Extract the (x, y) coordinate from the center of the cell holding the provided text.  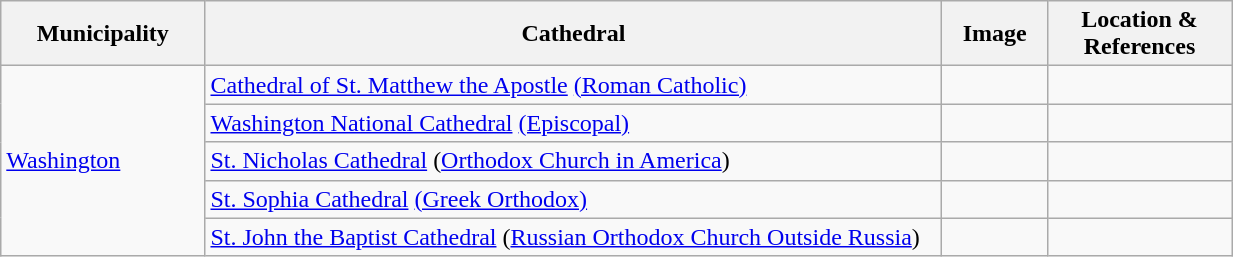
Municipality (103, 34)
Washington (103, 161)
Cathedral of St. Matthew the Apostle (Roman Catholic) (574, 85)
Image (995, 34)
St. Nicholas Cathedral (Orthodox Church in America) (574, 161)
St. John the Baptist Cathedral (Russian Orthodox Church Outside Russia) (574, 237)
St. Sophia Cathedral (Greek Orthodox) (574, 199)
Washington National Cathedral (Episcopal) (574, 123)
Cathedral (574, 34)
Location & References (1139, 34)
